Provide the [x, y] coordinate of the cell's center where the given text is located.  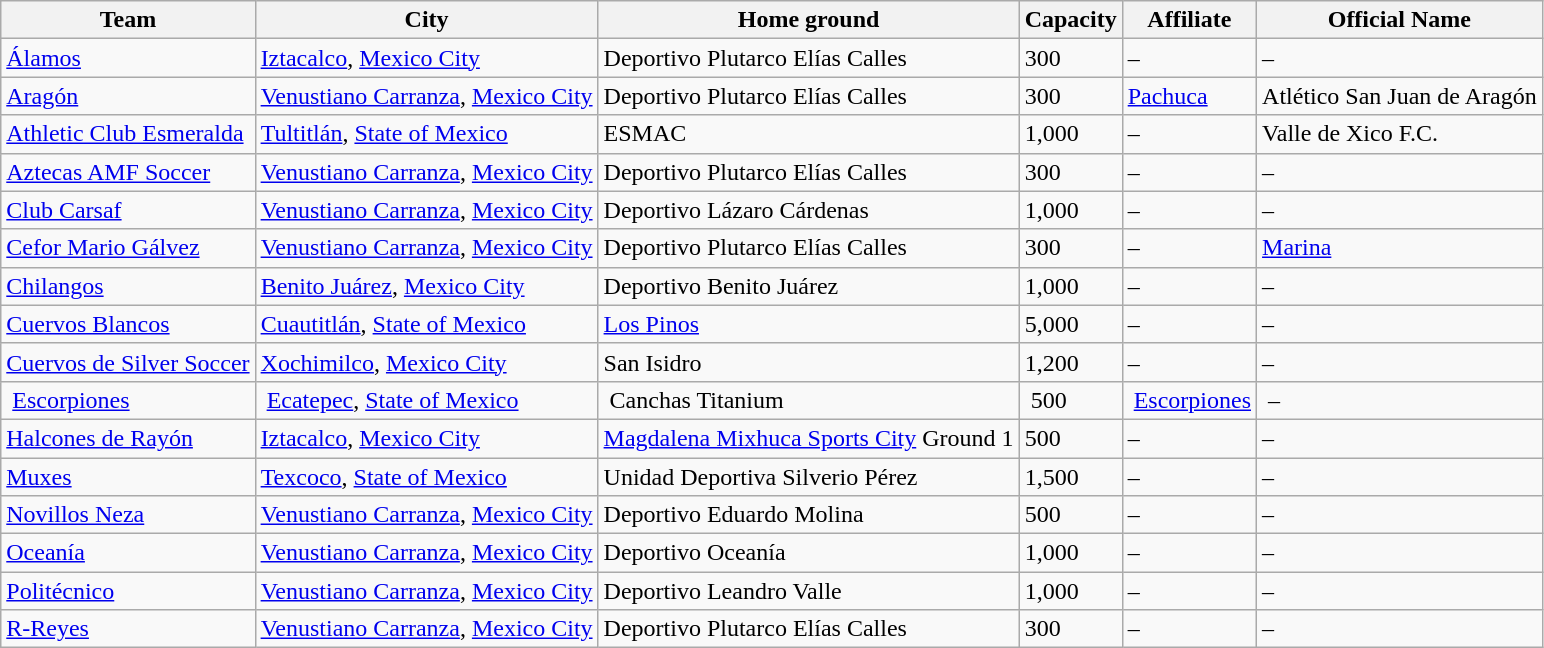
Cuautitlán, State of Mexico [426, 324]
City [426, 20]
Benito Juárez, Mexico City [426, 286]
Atlético San Juan de Aragón [1400, 96]
ESMAC [808, 134]
Ecatepec, State of Mexico [426, 400]
Aragón [128, 96]
Team [128, 20]
San Isidro [808, 362]
Cuervos Blancos [128, 324]
Oceanía [128, 553]
Valle de Xico F.C. [1400, 134]
Álamos [128, 58]
Texcoco, State of Mexico [426, 477]
Xochimilco, Mexico City [426, 362]
Capacity [1070, 20]
Affiliate [1189, 20]
Deportivo Leandro Valle [808, 591]
Official Name [1400, 20]
Canchas Titanium [808, 400]
Chilangos [128, 286]
1,500 [1070, 477]
Home ground [808, 20]
5,000 [1070, 324]
Athletic Club Esmeralda [128, 134]
Los Pinos [808, 324]
Unidad Deportiva Silverio Pérez [808, 477]
Halcones de Rayón [128, 438]
Deportivo Oceanía [808, 553]
Club Carsaf [128, 210]
Cefor Mario Gálvez [128, 248]
Novillos Neza [128, 515]
Tultitlán, State of Mexico [426, 134]
Deportivo Lázaro Cárdenas [808, 210]
Politécnico [128, 591]
Muxes [128, 477]
Magdalena Mixhuca Sports City Ground 1 [808, 438]
Aztecas AMF Soccer [128, 172]
Marina [1400, 248]
Cuervos de Silver Soccer [128, 362]
1,200 [1070, 362]
R-Reyes [128, 629]
Deportivo Eduardo Molina [808, 515]
Deportivo Benito Juárez [808, 286]
Pachuca [1189, 96]
